Capture the cell that displays the provided text and extract its (x, y) central coordinate. 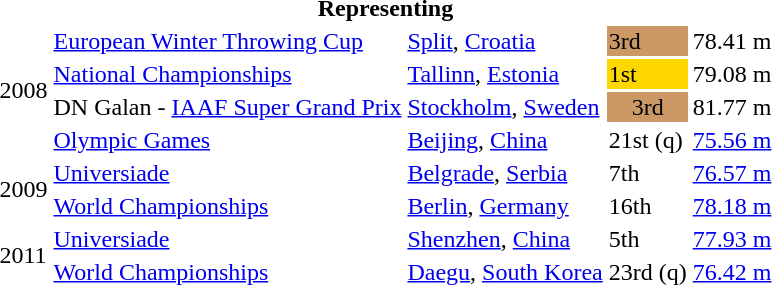
European Winter Throwing Cup (228, 41)
DN Galan - IAAF Super Grand Prix (228, 107)
Beijing, China (505, 140)
Olympic Games (228, 140)
Stockholm, Sweden (505, 107)
Tallinn, Estonia (505, 74)
Split, Croatia (505, 41)
Berlin, Germany (505, 206)
1st (648, 74)
16th (648, 206)
21st (q) (648, 140)
Belgrade, Serbia (505, 173)
National Championships (228, 74)
5th (648, 239)
Shenzhen, China (505, 239)
World Championships (228, 206)
7th (648, 173)
